Determine the [x, y] coordinate at the center of the cell enclosing the given text.  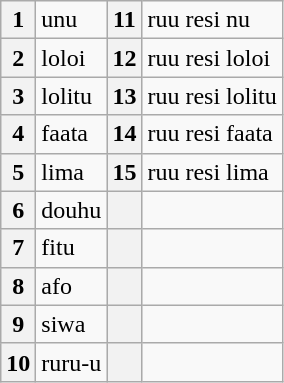
ruu resi nu [212, 20]
2 [18, 58]
5 [18, 172]
afo [72, 286]
ruu resi lima [212, 172]
ruu resi lolitu [212, 96]
lolitu [72, 96]
7 [18, 248]
12 [124, 58]
lima [72, 172]
ruu resi faata [212, 134]
15 [124, 172]
ruu resi loloi [212, 58]
douhu [72, 210]
9 [18, 324]
13 [124, 96]
faata [72, 134]
6 [18, 210]
ruru-u [72, 362]
fitu [72, 248]
unu [72, 20]
loloi [72, 58]
11 [124, 20]
siwa [72, 324]
10 [18, 362]
8 [18, 286]
1 [18, 20]
4 [18, 134]
3 [18, 96]
14 [124, 134]
